Determine the [X, Y] coordinate at the center of the cell enclosing the given text.  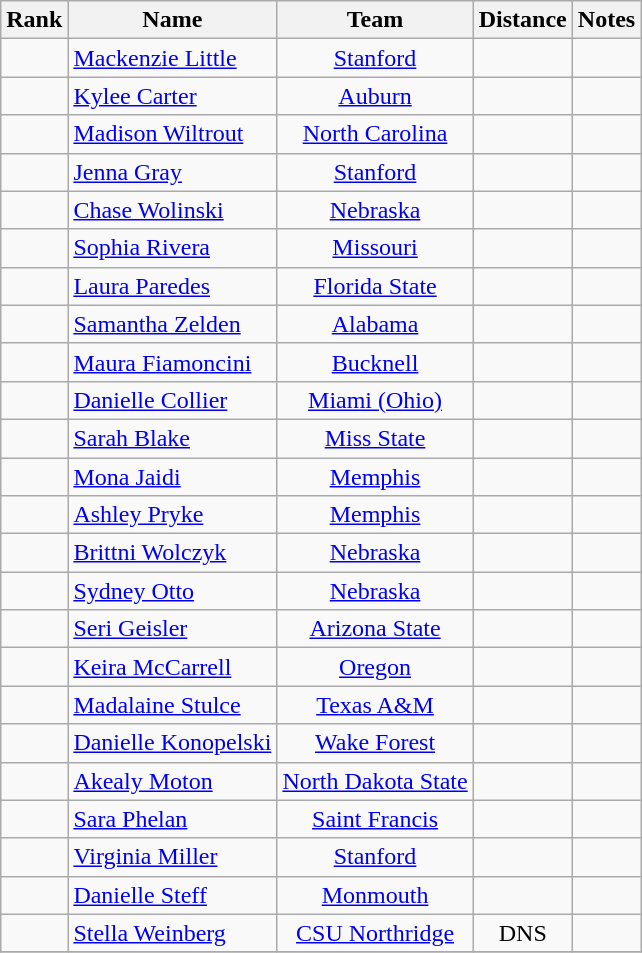
Seri Geisler [172, 629]
Oregon [375, 667]
Distance [522, 20]
Danielle Konopelski [172, 743]
Sophia Rivera [172, 248]
Virginia Miller [172, 857]
Stella Weinberg [172, 933]
Texas A&M [375, 705]
Miami (Ohio) [375, 400]
Name [172, 20]
Wake Forest [375, 743]
Keira McCarrell [172, 667]
Danielle Steff [172, 895]
Brittni Wolczyk [172, 553]
DNS [522, 933]
Monmouth [375, 895]
Bucknell [375, 362]
Auburn [375, 96]
Laura Paredes [172, 286]
Akealy Moton [172, 781]
Rank [34, 20]
Ashley Pryke [172, 515]
Miss State [375, 438]
Mona Jaidi [172, 477]
Danielle Collier [172, 400]
Florida State [375, 286]
Sara Phelan [172, 819]
Team [375, 20]
Kylee Carter [172, 96]
North Dakota State [375, 781]
Sydney Otto [172, 591]
Maura Fiamoncini [172, 362]
Samantha Zelden [172, 324]
Madison Wiltrout [172, 134]
CSU Northridge [375, 933]
Sarah Blake [172, 438]
Alabama [375, 324]
Missouri [375, 248]
Madalaine Stulce [172, 705]
Mackenzie Little [172, 58]
Saint Francis [375, 819]
Notes [606, 20]
North Carolina [375, 134]
Arizona State [375, 629]
Jenna Gray [172, 172]
Chase Wolinski [172, 210]
